Extract the [X, Y] coordinate from the center of the cell holding the provided text.  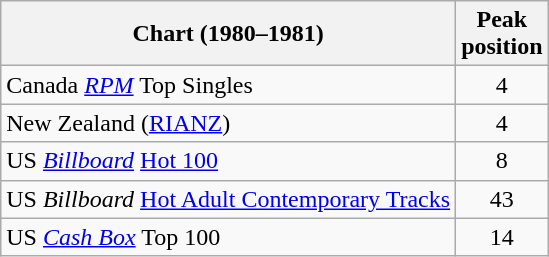
US Billboard Hot Adult Contemporary Tracks [228, 199]
Peakposition [502, 34]
8 [502, 161]
14 [502, 237]
Canada RPM Top Singles [228, 85]
US Billboard Hot 100 [228, 161]
Chart (1980–1981) [228, 34]
43 [502, 199]
New Zealand (RIANZ) [228, 123]
US Cash Box Top 100 [228, 237]
